Return [X, Y] of the center of cell containing provided text 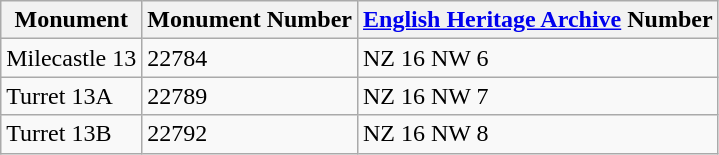
NZ 16 NW 6 [538, 58]
NZ 16 NW 8 [538, 134]
Monument [72, 20]
NZ 16 NW 7 [538, 96]
Milecastle 13 [72, 58]
22789 [250, 96]
Monument Number [250, 20]
22792 [250, 134]
22784 [250, 58]
Turret 13B [72, 134]
Turret 13A [72, 96]
English Heritage Archive Number [538, 20]
